From the cell containing the given text, extract its center point as (X, Y) coordinate. 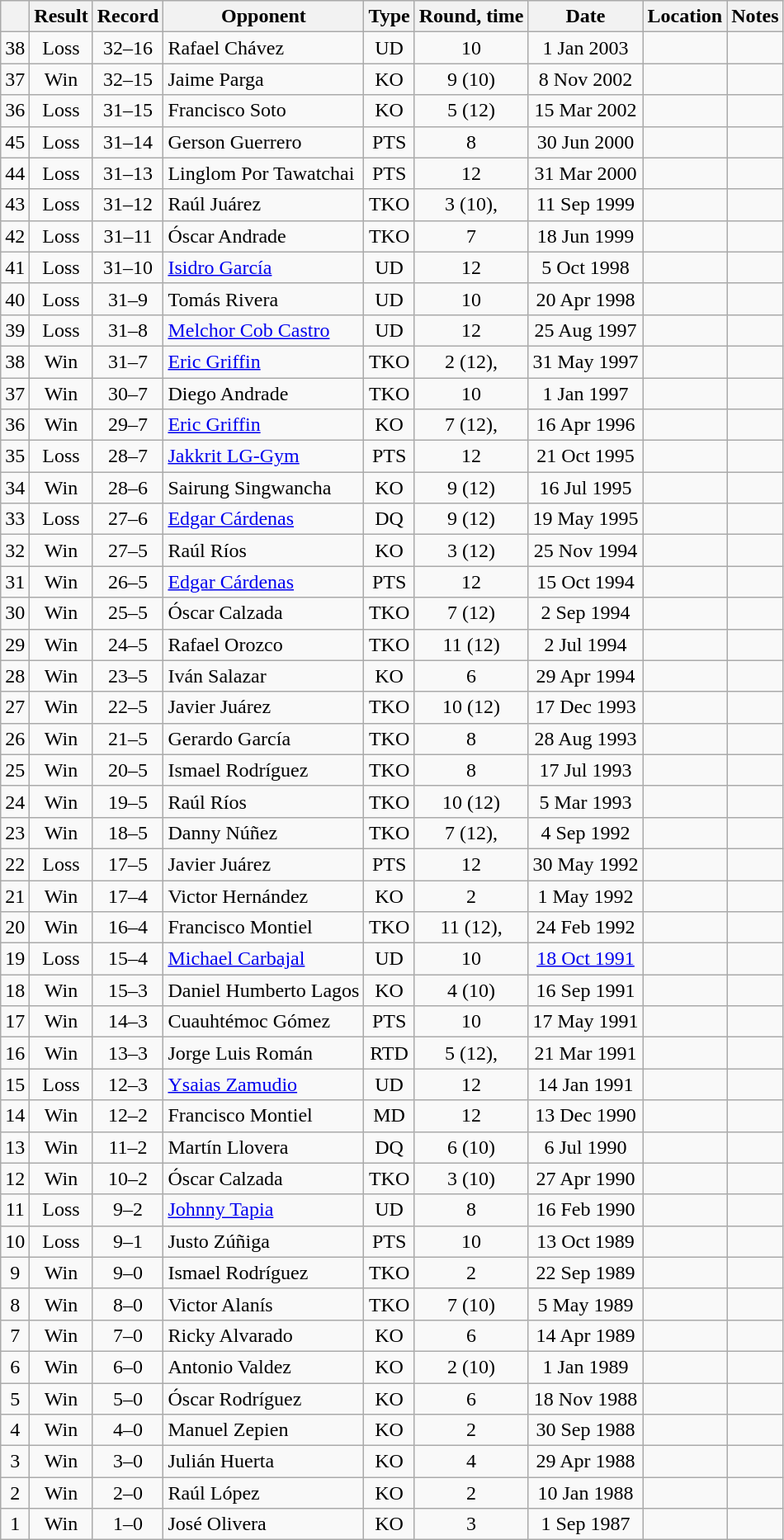
17 Jul 1993 (586, 770)
15 Mar 2002 (586, 111)
Danny Núñez (264, 833)
Michael Carbajal (264, 959)
15–4 (128, 959)
5 (12) (471, 111)
5 Oct 1998 (586, 267)
24 Feb 1992 (586, 928)
13–3 (128, 1053)
27 Apr 1990 (586, 1179)
25–5 (128, 613)
15 (15, 1084)
Gerson Guerrero (264, 142)
14–3 (128, 1022)
29 Apr 1988 (586, 1462)
16 Jul 1995 (586, 488)
32–15 (128, 79)
18 Nov 1988 (586, 1399)
Raúl Juárez (264, 205)
17–4 (128, 895)
10 Jan 1988 (586, 1493)
11–2 (128, 1147)
Diego Andrade (264, 394)
30 Jun 2000 (586, 142)
16 Feb 1990 (586, 1210)
Linglom Por Tawatchai (264, 173)
8 Nov 2002 (586, 79)
41 (15, 267)
2 Sep 1994 (586, 613)
44 (15, 173)
1–0 (128, 1524)
35 (15, 456)
5–0 (128, 1399)
Round, time (471, 17)
Result (61, 17)
31–11 (128, 236)
11 (15, 1210)
30 Sep 1988 (586, 1430)
28–7 (128, 456)
5 (15, 1399)
Justo Zúñiga (264, 1241)
20 Apr 1998 (586, 299)
17 Dec 1993 (586, 707)
21 Oct 1995 (586, 456)
Rafael Orozco (264, 645)
25 Nov 1994 (586, 550)
Jorge Luis Román (264, 1053)
20 (15, 928)
4 Sep 1992 (586, 833)
1 (15, 1524)
Notes (755, 17)
5 Mar 1993 (586, 801)
14 Jan 1991 (586, 1084)
12–2 (128, 1116)
Isidro García (264, 267)
Rafael Chávez (264, 48)
3 (10) (471, 1179)
29–7 (128, 425)
27–5 (128, 550)
1 Sep 1987 (586, 1524)
Daniel Humberto Lagos (264, 990)
1 May 1992 (586, 895)
19 (15, 959)
2 Jul 1994 (586, 645)
16 Apr 1996 (586, 425)
3 (12) (471, 550)
7–0 (128, 1335)
2–0 (128, 1493)
13 Oct 1989 (586, 1241)
45 (15, 142)
4–0 (128, 1430)
1 Jan 1997 (586, 394)
11 (12), (471, 928)
31–12 (128, 205)
Óscar Andrade (264, 236)
Francisco Soto (264, 111)
17 May 1991 (586, 1022)
18 Oct 1991 (586, 959)
42 (15, 236)
1 Jan 2003 (586, 48)
32–16 (128, 48)
19 May 1995 (586, 519)
30 May 1992 (586, 864)
José Olivera (264, 1524)
9–2 (128, 1210)
6 (10) (471, 1147)
5 (12), (471, 1053)
31 May 1997 (586, 361)
22 (15, 864)
34 (15, 488)
9–1 (128, 1241)
20–5 (128, 770)
Opponent (264, 17)
16 Sep 1991 (586, 990)
28 (15, 676)
26–5 (128, 582)
17 (15, 1022)
4 (10) (471, 990)
23–5 (128, 676)
25 (15, 770)
14 Apr 1989 (586, 1335)
2 (12), (471, 361)
9 (10) (471, 79)
9 (15, 1273)
30–7 (128, 394)
40 (15, 299)
21 (15, 895)
26 (15, 739)
24 (15, 801)
7 (12) (471, 613)
Óscar Rodríguez (264, 1399)
11 Sep 1999 (586, 205)
19–5 (128, 801)
Jakkrit LG-Gym (264, 456)
31–8 (128, 330)
Manuel Zepien (264, 1430)
31 Mar 2000 (586, 173)
MD (390, 1116)
31–10 (128, 267)
Cuauhtémoc Gómez (264, 1022)
13 Dec 1990 (586, 1116)
Melchor Cob Castro (264, 330)
31–14 (128, 142)
27–6 (128, 519)
18 Jun 1999 (586, 236)
9–0 (128, 1273)
32 (15, 550)
23 (15, 833)
1 Jan 1989 (586, 1367)
Record (128, 17)
Date (586, 17)
33 (15, 519)
Gerardo García (264, 739)
RTD (390, 1053)
Victor Hernández (264, 895)
29 (15, 645)
Ysaias Zamudio (264, 1084)
13 (15, 1147)
Ricky Alvarado (264, 1335)
24–5 (128, 645)
8–0 (128, 1304)
21 Mar 1991 (586, 1053)
Martín Llovera (264, 1147)
22–5 (128, 707)
6 Jul 1990 (586, 1147)
3–0 (128, 1462)
43 (15, 205)
Johnny Tapia (264, 1210)
2 (10) (471, 1367)
3 (10), (471, 205)
28 Aug 1993 (586, 739)
17–5 (128, 864)
Tomás Rivera (264, 299)
Sairung Singwancha (264, 488)
14 (15, 1116)
Type (390, 17)
Raúl López (264, 1493)
31–7 (128, 361)
15 Oct 1994 (586, 582)
Victor Alanís (264, 1304)
Iván Salazar (264, 676)
Jaime Parga (264, 79)
18 (15, 990)
11 (12) (471, 645)
7 (10) (471, 1304)
31–13 (128, 173)
Julián Huerta (264, 1462)
15–3 (128, 990)
28–6 (128, 488)
22 Sep 1989 (586, 1273)
10–2 (128, 1179)
Antonio Valdez (264, 1367)
21–5 (128, 739)
12–3 (128, 1084)
39 (15, 330)
16 (15, 1053)
27 (15, 707)
5 May 1989 (586, 1304)
6–0 (128, 1367)
29 Apr 1994 (586, 676)
31–15 (128, 111)
16–4 (128, 928)
Location (685, 17)
18–5 (128, 833)
30 (15, 613)
31–9 (128, 299)
25 Aug 1997 (586, 330)
31 (15, 582)
